Capture the cell that displays the provided text and extract its [X, Y] central coordinate. 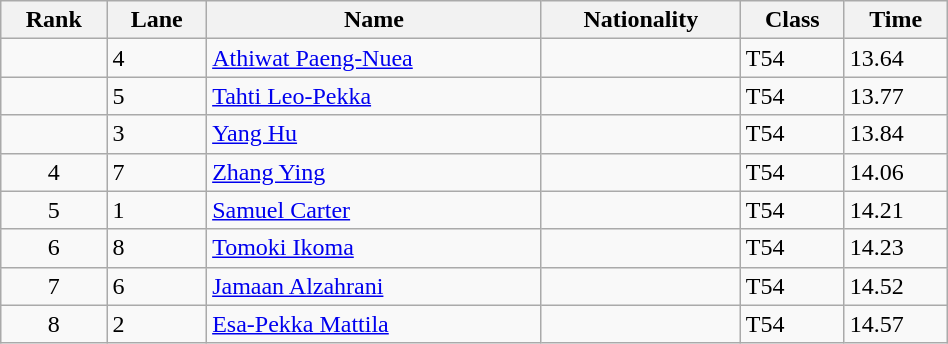
14.23 [896, 248]
Yang Hu [374, 134]
1 [157, 210]
3 [157, 134]
13.64 [896, 58]
Esa-Pekka Mattila [374, 324]
Lane [157, 20]
13.77 [896, 96]
Rank [54, 20]
14.06 [896, 172]
Jamaan Alzahrani [374, 286]
13.84 [896, 134]
Athiwat Paeng-Nuea [374, 58]
2 [157, 324]
Time [896, 20]
14.57 [896, 324]
Tahti Leo-Pekka [374, 96]
Zhang Ying [374, 172]
Samuel Carter [374, 210]
14.21 [896, 210]
Nationality [640, 20]
Class [792, 20]
14.52 [896, 286]
Name [374, 20]
Tomoki Ikoma [374, 248]
